Identify which cell holds the provided text, then report its [x, y] central coordinate. 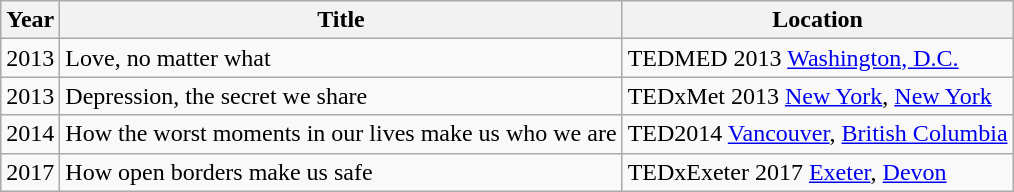
Year [30, 20]
TEDxExeter 2017 Exeter, Devon [818, 172]
How open borders make us safe [341, 172]
TED2014 Vancouver, British Columbia [818, 134]
Depression, the secret we share [341, 96]
TEDMED 2013 Washington, D.C. [818, 58]
2017 [30, 172]
Title [341, 20]
Love, no matter what [341, 58]
How the worst moments in our lives make us who we are [341, 134]
TEDxMet 2013 New York, New York [818, 96]
2014 [30, 134]
Location [818, 20]
